Return the [x, y] coordinate for the center point of the cell that contains the specified text.  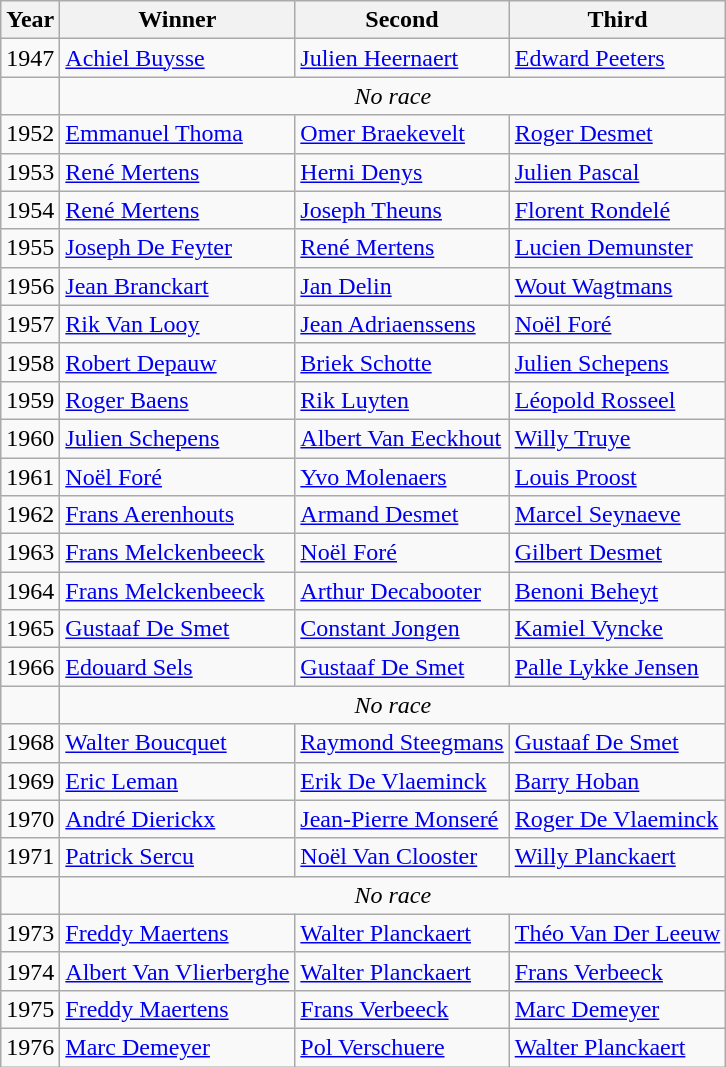
1957 [30, 324]
Louis Proost [618, 477]
Arthur Decabooter [402, 591]
Kamiel Vyncke [618, 629]
1960 [30, 438]
1959 [30, 400]
Herni Denys [402, 172]
Benoni Beheyt [618, 591]
1974 [30, 971]
Patrick Sercu [178, 857]
Yvo Molenaers [402, 477]
Willy Truye [618, 438]
Second [402, 20]
Wout Wagtmans [618, 286]
Erik De Vlaeminck [402, 781]
1955 [30, 248]
Roger Baens [178, 400]
1958 [30, 362]
Joseph De Feyter [178, 248]
Edouard Sels [178, 667]
1953 [30, 172]
André Dierickx [178, 819]
Jean-Pierre Monseré [402, 819]
1976 [30, 1047]
Jan Delin [402, 286]
Year [30, 20]
Marcel Seynaeve [618, 515]
Rik Luyten [402, 400]
Jean Adriaenssens [402, 324]
Palle Lykke Jensen [618, 667]
1952 [30, 134]
1975 [30, 1009]
1963 [30, 553]
Théo Van Der Leeuw [618, 933]
Emmanuel Thoma [178, 134]
Achiel Buysse [178, 58]
1956 [30, 286]
Armand Desmet [402, 515]
1965 [30, 629]
Julien Pascal [618, 172]
Joseph Theuns [402, 210]
Pol Verschuere [402, 1047]
Third [618, 20]
Julien Heernaert [402, 58]
1954 [30, 210]
Gilbert Desmet [618, 553]
1966 [30, 667]
Walter Boucquet [178, 743]
1961 [30, 477]
Constant Jongen [402, 629]
1973 [30, 933]
Frans Aerenhouts [178, 515]
Robert Depauw [178, 362]
Barry Hoban [618, 781]
Roger De Vlaeminck [618, 819]
Briek Schotte [402, 362]
Winner [178, 20]
Noël Van Clooster [402, 857]
1968 [30, 743]
1962 [30, 515]
Rik Van Looy [178, 324]
1971 [30, 857]
Lucien Demunster [618, 248]
1947 [30, 58]
Léopold Rosseel [618, 400]
1970 [30, 819]
Roger Desmet [618, 134]
Willy Planckaert [618, 857]
Eric Leman [178, 781]
Edward Peeters [618, 58]
Raymond Steegmans [402, 743]
Albert Van Vlierberghe [178, 971]
1969 [30, 781]
1964 [30, 591]
Florent Rondelé [618, 210]
Albert Van Eeckhout [402, 438]
Jean Branckart [178, 286]
Omer Braekevelt [402, 134]
